Pinpoint the cell where the given text exists, returning its [x, y] midpoint coordinate. 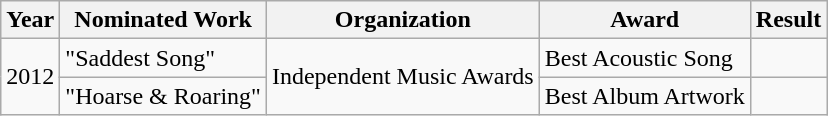
Year [30, 20]
Best Album Artwork [644, 96]
2012 [30, 77]
Nominated Work [164, 20]
Award [644, 20]
Result [788, 20]
"Saddest Song" [164, 58]
Independent Music Awards [402, 77]
"Hoarse & Roaring" [164, 96]
Best Acoustic Song [644, 58]
Organization [402, 20]
